Detect which cell encompasses the target text, then output its [x, y] center coordinate. 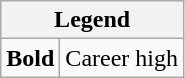
Bold [30, 58]
Career high [122, 58]
Legend [92, 20]
